Identify which cell holds the provided text, then report its [X, Y] central coordinate. 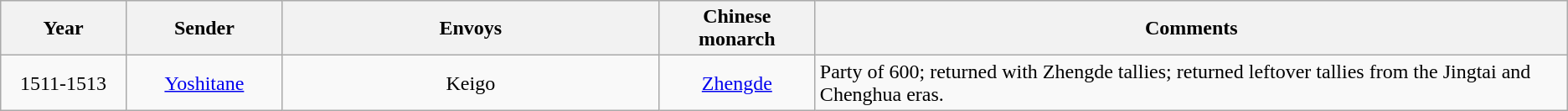
Chinese monarch [737, 29]
1511-1513 [64, 82]
Envoys [471, 29]
Party of 600; returned with Zhengde tallies; returned leftover tallies from the Jingtai and Chenghua eras. [1191, 82]
Keigo [471, 82]
Sender [204, 29]
Zhengde [737, 82]
Year [64, 29]
Yoshitane [204, 82]
Comments [1191, 29]
